Extract the (x, y) coordinate from the center of the cell holding the provided text.  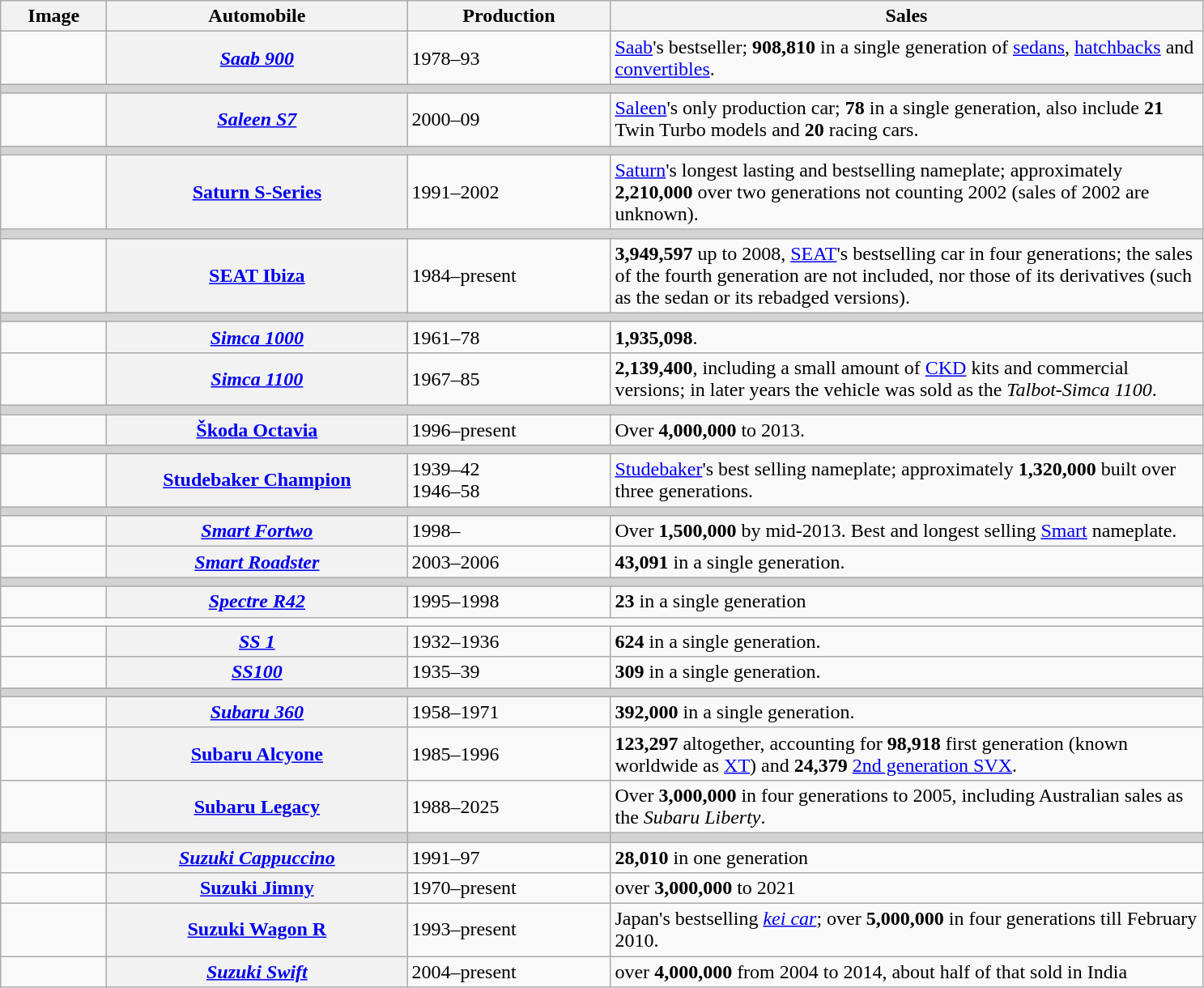
309 in a single generation. (907, 672)
Škoda Octavia (257, 430)
23 in a single generation (907, 602)
Suzuki Swift (257, 972)
Over 4,000,000 to 2013. (907, 430)
2003–2006 (508, 562)
Saab's bestseller; 908,810 in a single generation of sedans, hatchbacks and convertibles. (907, 58)
Saturn's longest lasting and bestselling nameplate; approximately 2,210,000 over two generations not counting 2002 (sales of 2002 are unknown). (907, 192)
1967–85 (508, 379)
over 3,000,000 to 2021 (907, 888)
Simca 1100 (257, 379)
Automobile (257, 16)
Saleen's only production car; 78 in a single generation, also include 21 Twin Turbo models and 20 racing cars. (907, 120)
1991–97 (508, 858)
43,091 in a single generation. (907, 562)
1958–1971 (508, 712)
Japan's bestselling kei car; over 5,000,000 in four generations till February 2010. (907, 930)
Studebaker Champion (257, 481)
1996–present (508, 430)
Suzuki Cappuccino (257, 858)
1935–39 (508, 672)
Over 1,500,000 by mid-2013. Best and longest selling Smart nameplate. (907, 531)
1961–78 (508, 337)
1995–1998 (508, 602)
2004–present (508, 972)
Saturn S-Series (257, 192)
Suzuki Jimny (257, 888)
Production (508, 16)
Smart Fortwo (257, 531)
1998– (508, 531)
over 4,000,000 from 2004 to 2014, about half of that sold in India (907, 972)
1988–2025 (508, 807)
Subaru Legacy (257, 807)
2000–09 (508, 120)
1970–present (508, 888)
SS100 (257, 672)
Subaru Alcyone (257, 753)
Saab 900 (257, 58)
1939–421946–58 (508, 481)
123,297 altogether, accounting for 98,918 first generation (known worldwide as XT) and 24,379 2nd generation SVX. (907, 753)
392,000 in a single generation. (907, 712)
1991–2002 (508, 192)
1984–present (508, 275)
Smart Roadster (257, 562)
Spectre R42 (257, 602)
1978–93 (508, 58)
Sales (907, 16)
1932–1936 (508, 641)
1985–1996 (508, 753)
SEAT Ibiza (257, 275)
1993–present (508, 930)
28,010 in one generation (907, 858)
Studebaker's best selling nameplate; approximately 1,320,000 built over three generations. (907, 481)
624 in a single generation. (907, 641)
Simca 1000 (257, 337)
2,139,400, including a small amount of CKD kits and commercial versions; in later years the vehicle was sold as the Talbot-Simca 1100. (907, 379)
Saleen S7 (257, 120)
SS 1 (257, 641)
Over 3,000,000 in four generations to 2005, including Australian sales as the Subaru Liberty. (907, 807)
Subaru 360 (257, 712)
Image (53, 16)
Suzuki Wagon R (257, 930)
1,935,098. (907, 337)
